Find where the given text appears and provide that cell's center as (X, Y) coordinate. 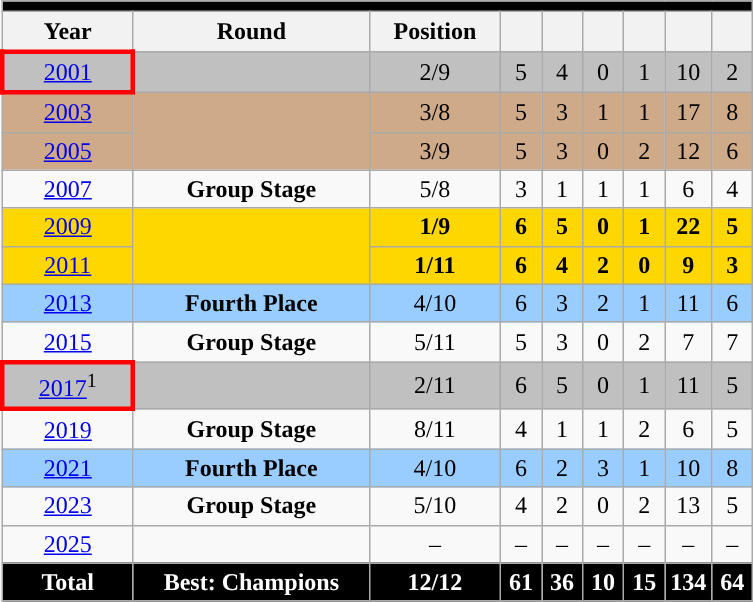
Round (251, 32)
3/8 (434, 112)
17 (688, 112)
2/9 (434, 72)
8/11 (434, 429)
5/10 (434, 506)
22 (688, 227)
2001 (68, 72)
20171 (68, 386)
Best: Champions (251, 582)
2013 (68, 303)
64 (732, 582)
3/9 (434, 151)
2019 (68, 429)
15 (644, 582)
134 (688, 582)
12 (688, 151)
2003 (68, 112)
2015 (68, 342)
2005 (68, 151)
Position (434, 32)
2011 (68, 265)
2023 (68, 506)
2009 (68, 227)
2007 (68, 189)
2/11 (434, 386)
36 (562, 582)
9 (688, 265)
2025 (68, 544)
2021 (68, 468)
Year (68, 32)
5/8 (434, 189)
1/9 (434, 227)
5/11 (434, 342)
12/12 (434, 582)
61 (520, 582)
13 (688, 506)
Total (68, 582)
1/11 (434, 265)
